Provide the [X, Y] coordinate of the cell's center where the given text is located.  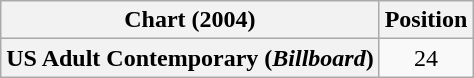
Position [426, 20]
24 [426, 58]
Chart (2004) [190, 20]
US Adult Contemporary (Billboard) [190, 58]
